Output the (X, Y) coordinate of the center of the cell containing the given text.  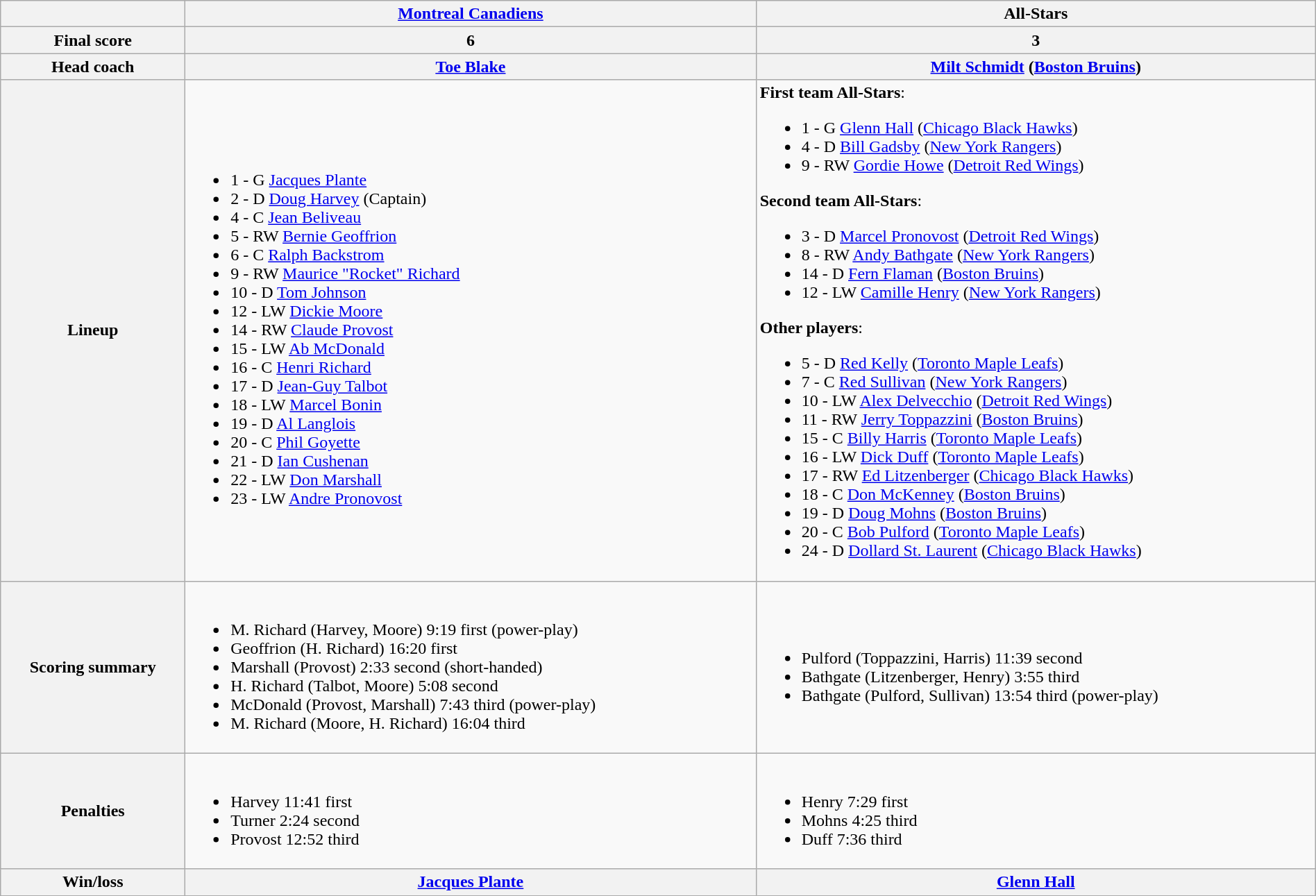
Montreal Canadiens (471, 14)
Milt Schmidt (Boston Bruins) (1036, 67)
Jacques Plante (471, 882)
Scoring summary (93, 667)
Lineup (93, 330)
3 (1036, 40)
Toe Blake (471, 67)
Harvey 11:41 firstTurner 2:24 secondProvost 12:52 third (471, 811)
6 (471, 40)
Glenn Hall (1036, 882)
Henry 7:29 firstMohns 4:25 thirdDuff 7:36 third (1036, 811)
Penalties (93, 811)
All-Stars (1036, 14)
Final score (93, 40)
Head coach (93, 67)
Win/loss (93, 882)
Pulford (Toppazzini, Harris) 11:39 secondBathgate (Litzenberger, Henry) 3:55 thirdBathgate (Pulford, Sullivan) 13:54 third (power-play) (1036, 667)
